For the text-containing cell, return its midpoint in [x, y] coordinate format. 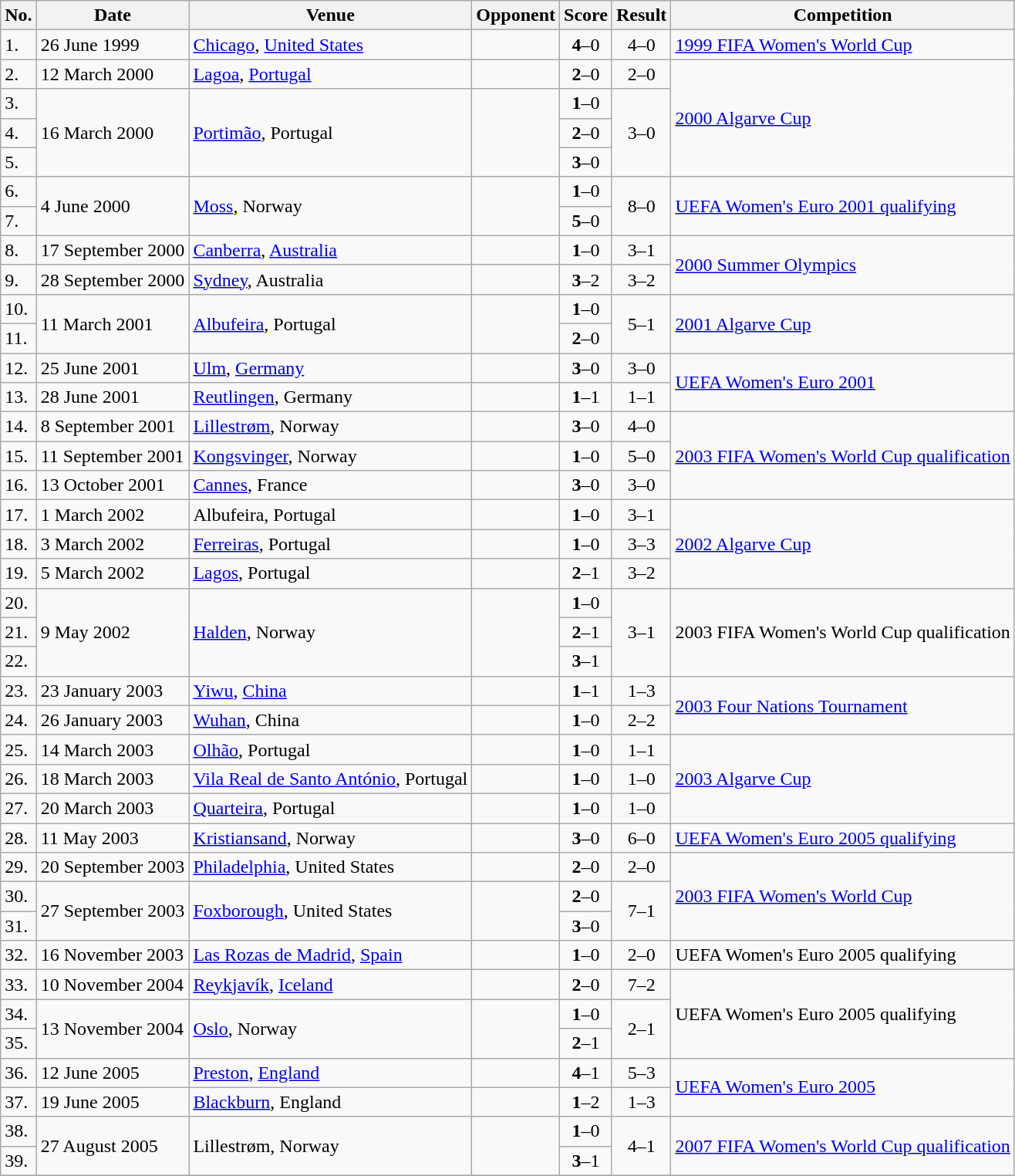
12 June 2005 [113, 1073]
15. [19, 456]
2002 Algarve Cup [843, 544]
No. [19, 15]
Date [113, 15]
11 September 2001 [113, 456]
17. [19, 515]
Halden, Norway [330, 632]
23. [19, 691]
18. [19, 544]
22. [19, 661]
11 May 2003 [113, 837]
2. [19, 74]
26 January 2003 [113, 720]
9. [19, 279]
UEFA Women's Euro 2001 [843, 383]
Reykjavík, Iceland [330, 985]
7. [19, 221]
Ferreiras, Portugal [330, 544]
3–3 [641, 544]
23 January 2003 [113, 691]
18 March 2003 [113, 779]
20 September 2003 [113, 867]
26. [19, 779]
11. [19, 338]
16 November 2003 [113, 955]
25. [19, 749]
34. [19, 1014]
5. [19, 162]
1 March 2002 [113, 515]
2003 Four Nations Tournament [843, 705]
38. [19, 1131]
8–0 [641, 206]
12. [19, 368]
12 March 2000 [113, 74]
31. [19, 926]
UEFA Women's Euro 2005 [843, 1087]
13. [19, 397]
Yiwu, China [330, 691]
19 June 2005 [113, 1102]
8. [19, 250]
Blackburn, England [330, 1102]
27 August 2005 [113, 1146]
Score [586, 15]
2003 Algarve Cup [843, 779]
Foxborough, United States [330, 911]
2001 Algarve Cup [843, 323]
5 March 2002 [113, 573]
Las Rozas de Madrid, Spain [330, 955]
Lagoa, Portugal [330, 74]
7–2 [641, 985]
26 June 1999 [113, 45]
28 June 2001 [113, 397]
Kristiansand, Norway [330, 837]
21. [19, 632]
Ulm, Germany [330, 368]
6–0 [641, 837]
Portimão, Portugal [330, 133]
16. [19, 485]
5–1 [641, 323]
Sydney, Australia [330, 279]
Preston, England [330, 1073]
16 March 2000 [113, 133]
27. [19, 808]
6. [19, 191]
Moss, Norway [330, 206]
19. [19, 573]
Chicago, United States [330, 45]
3 March 2002 [113, 544]
Olhão, Portugal [330, 749]
20. [19, 603]
2007 FIFA Women's World Cup qualification [843, 1146]
28. [19, 837]
29. [19, 867]
5–3 [641, 1073]
3. [19, 103]
2–2 [641, 720]
Competition [843, 15]
Reutlingen, Germany [330, 397]
8 September 2001 [113, 427]
10. [19, 309]
1–2 [586, 1102]
Opponent [516, 15]
7–1 [641, 911]
Oslo, Norway [330, 1029]
25 June 2001 [113, 368]
14. [19, 427]
2000 Summer Olympics [843, 265]
1. [19, 45]
2000 Algarve Cup [843, 118]
33. [19, 985]
Philadelphia, United States [330, 867]
20 March 2003 [113, 808]
39. [19, 1161]
27 September 2003 [113, 911]
Lagos, Portugal [330, 573]
28 September 2000 [113, 279]
2003 FIFA Women's World Cup [843, 897]
14 March 2003 [113, 749]
17 September 2000 [113, 250]
Vila Real de Santo António, Portugal [330, 779]
13 October 2001 [113, 485]
13 November 2004 [113, 1029]
9 May 2002 [113, 632]
32. [19, 955]
4. [19, 133]
11 March 2001 [113, 323]
Kongsvinger, Norway [330, 456]
30. [19, 897]
UEFA Women's Euro 2001 qualifying [843, 206]
Venue [330, 15]
Wuhan, China [330, 720]
37. [19, 1102]
36. [19, 1073]
1999 FIFA Women's World Cup [843, 45]
4 June 2000 [113, 206]
35. [19, 1043]
Cannes, France [330, 485]
10 November 2004 [113, 985]
24. [19, 720]
Quarteira, Portugal [330, 808]
Result [641, 15]
Canberra, Australia [330, 250]
